Determine the [x, y] coordinate at the center of the cell enclosing the given text.  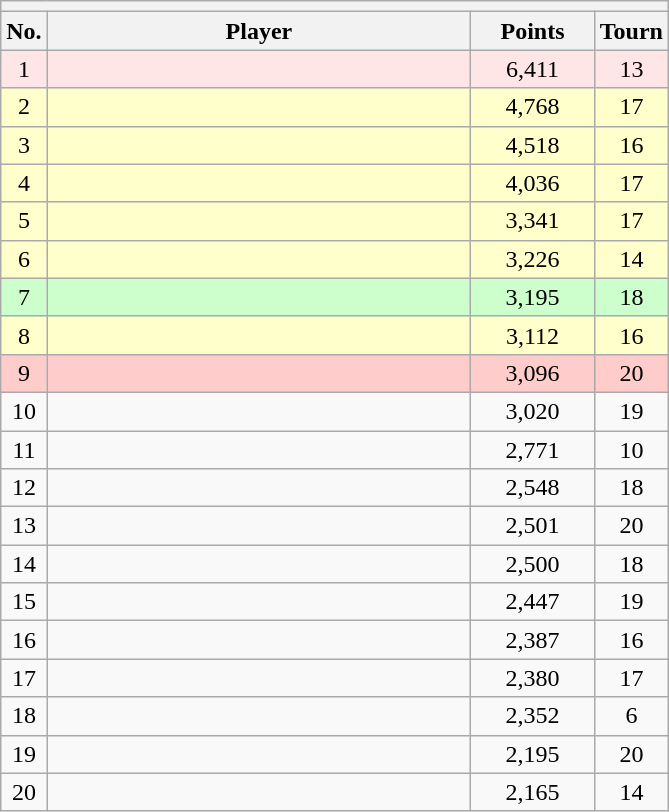
2,195 [533, 754]
4,518 [533, 145]
3,195 [533, 297]
7 [24, 297]
6,411 [533, 69]
12 [24, 488]
Points [533, 31]
3,226 [533, 259]
2,352 [533, 716]
2,500 [533, 564]
4,768 [533, 107]
8 [24, 335]
2,548 [533, 488]
2,387 [533, 640]
11 [24, 449]
No. [24, 31]
2,771 [533, 449]
15 [24, 602]
3,096 [533, 373]
9 [24, 373]
4 [24, 183]
2,165 [533, 792]
3,341 [533, 221]
Tourn [631, 31]
2 [24, 107]
Player [259, 31]
4,036 [533, 183]
2,447 [533, 602]
1 [24, 69]
2,501 [533, 526]
3,020 [533, 411]
5 [24, 221]
3,112 [533, 335]
2,380 [533, 678]
3 [24, 145]
